Pinpoint the cell where the given text exists, returning its (X, Y) midpoint coordinate. 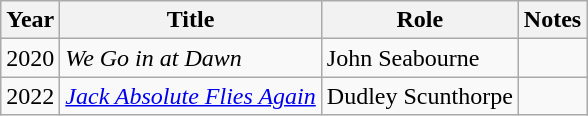
John Seabourne (420, 58)
We Go in at Dawn (190, 58)
Title (190, 20)
Notes (552, 20)
Jack Absolute Flies Again (190, 96)
2020 (30, 58)
Role (420, 20)
2022 (30, 96)
Year (30, 20)
Dudley Scunthorpe (420, 96)
